Provide the [X, Y] coordinate of the cell's center where the given text is located.  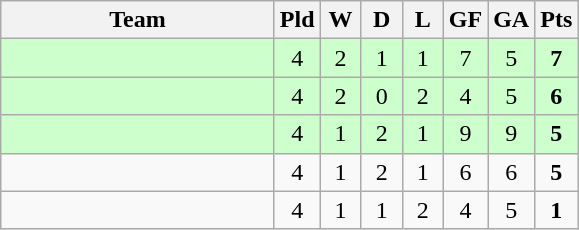
Team [138, 20]
GF [465, 20]
L [422, 20]
D [382, 20]
Pld [297, 20]
GA [512, 20]
Pts [556, 20]
W [340, 20]
0 [382, 96]
